Search for the cell housing the specified text and yield its (x, y) center coordinate. 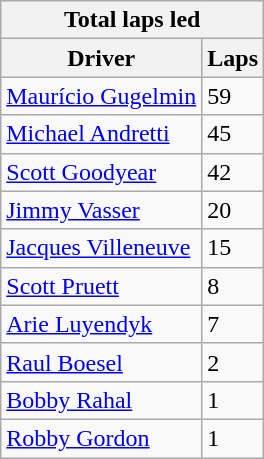
15 (233, 248)
Raul Boesel (102, 362)
Maurício Gugelmin (102, 96)
Jacques Villeneuve (102, 248)
Robby Gordon (102, 438)
42 (233, 172)
Jimmy Vasser (102, 210)
45 (233, 134)
7 (233, 324)
20 (233, 210)
Michael Andretti (102, 134)
2 (233, 362)
Arie Luyendyk (102, 324)
Laps (233, 58)
59 (233, 96)
Total laps led (132, 20)
Driver (102, 58)
Scott Pruett (102, 286)
8 (233, 286)
Scott Goodyear (102, 172)
Bobby Rahal (102, 400)
